Find where the given text appears and provide that cell's center as [X, Y] coordinate. 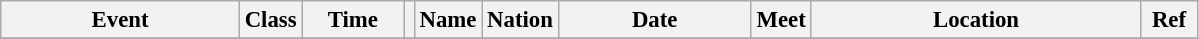
Name [448, 20]
Date [654, 20]
Meet [781, 20]
Ref [1169, 20]
Location [976, 20]
Event [120, 20]
Nation [520, 20]
Time [353, 20]
Class [270, 20]
